Output the (X, Y) coordinate of the center of the cell containing the given text.  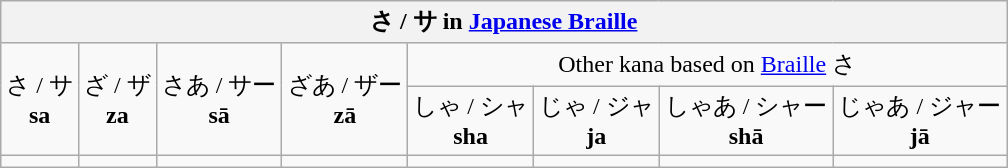
さ / サ in Japanese Braille (504, 22)
じゃ / ジャ ja (596, 121)
Other kana based on Braille さ (708, 64)
ざ / ザ za (117, 99)
ざあ / ザー zā (345, 99)
さあ / サー sā (219, 99)
じゃあ / ジャー jā (920, 121)
さ / サ sa (40, 99)
しゃあ / シャー shā (746, 121)
しゃ / シャ sha (471, 121)
